Output the (x, y) coordinate of the center of the cell containing the given text.  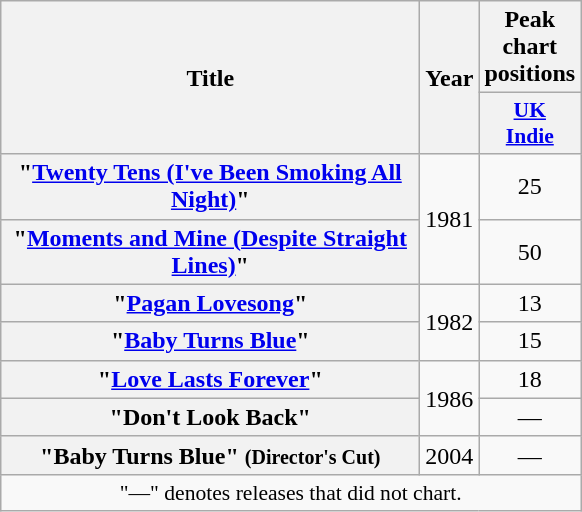
1981 (450, 219)
"Baby Turns Blue" (Director's Cut) (210, 455)
2004 (450, 455)
15 (530, 341)
"Moments and Mine (Despite Straight Lines)" (210, 252)
"Don't Look Back" (210, 417)
"Twenty Tens (I've Been Smoking All Night)" (210, 186)
1982 (450, 322)
"Baby Turns Blue" (210, 341)
"Pagan Lovesong" (210, 303)
1986 (450, 398)
Title (210, 78)
"Love Lasts Forever" (210, 379)
Peak chart positions (530, 47)
"—" denotes releases that did not chart. (291, 492)
13 (530, 303)
18 (530, 379)
25 (530, 186)
Year (450, 78)
50 (530, 252)
UKIndie (530, 124)
